For the text-containing cell, return its midpoint in [X, Y] coordinate format. 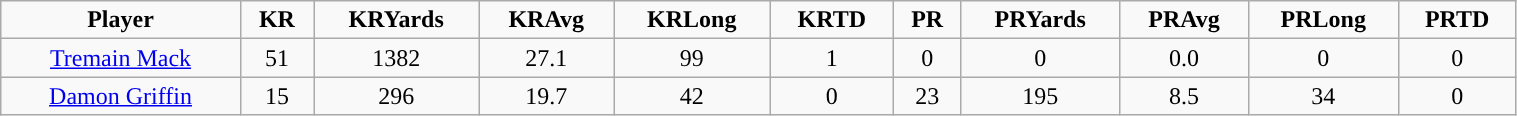
Player [121, 20]
23 [928, 96]
19.7 [546, 96]
PRAvg [1184, 20]
8.5 [1184, 96]
KRLong [692, 20]
PRYards [1040, 20]
KRTD [832, 20]
Tremain Mack [121, 58]
15 [276, 96]
51 [276, 58]
42 [692, 96]
99 [692, 58]
KRAvg [546, 20]
KR [276, 20]
0.0 [1184, 58]
Damon Griffin [121, 96]
296 [396, 96]
34 [1323, 96]
PRLong [1323, 20]
1382 [396, 58]
1 [832, 58]
PR [928, 20]
PRTD [1457, 20]
195 [1040, 96]
27.1 [546, 58]
KRYards [396, 20]
